From the cell containing the given text, extract its center point as [x, y] coordinate. 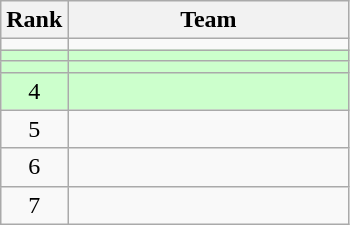
Rank [34, 20]
7 [34, 205]
Team [208, 20]
5 [34, 129]
4 [34, 91]
6 [34, 167]
